Detect which cell encompasses the target text, then output its (X, Y) center coordinate. 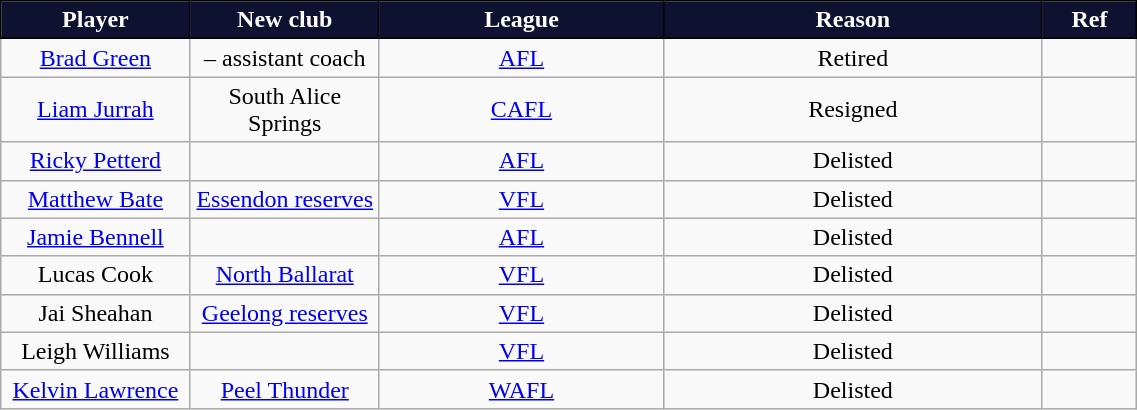
Reason (852, 20)
Lucas Cook (96, 275)
League (521, 20)
Resigned (852, 110)
Jamie Bennell (96, 237)
Essendon reserves (284, 199)
Liam Jurrah (96, 110)
Player (96, 20)
Ricky Petterd (96, 161)
Geelong reserves (284, 313)
Ref (1090, 20)
WAFL (521, 389)
Leigh Williams (96, 351)
New club (284, 20)
Kelvin Lawrence (96, 389)
Brad Green (96, 58)
Jai Sheahan (96, 313)
North Ballarat (284, 275)
– assistant coach (284, 58)
CAFL (521, 110)
Matthew Bate (96, 199)
Peel Thunder (284, 389)
South Alice Springs (284, 110)
Retired (852, 58)
